Capture the cell that displays the provided text and extract its (X, Y) central coordinate. 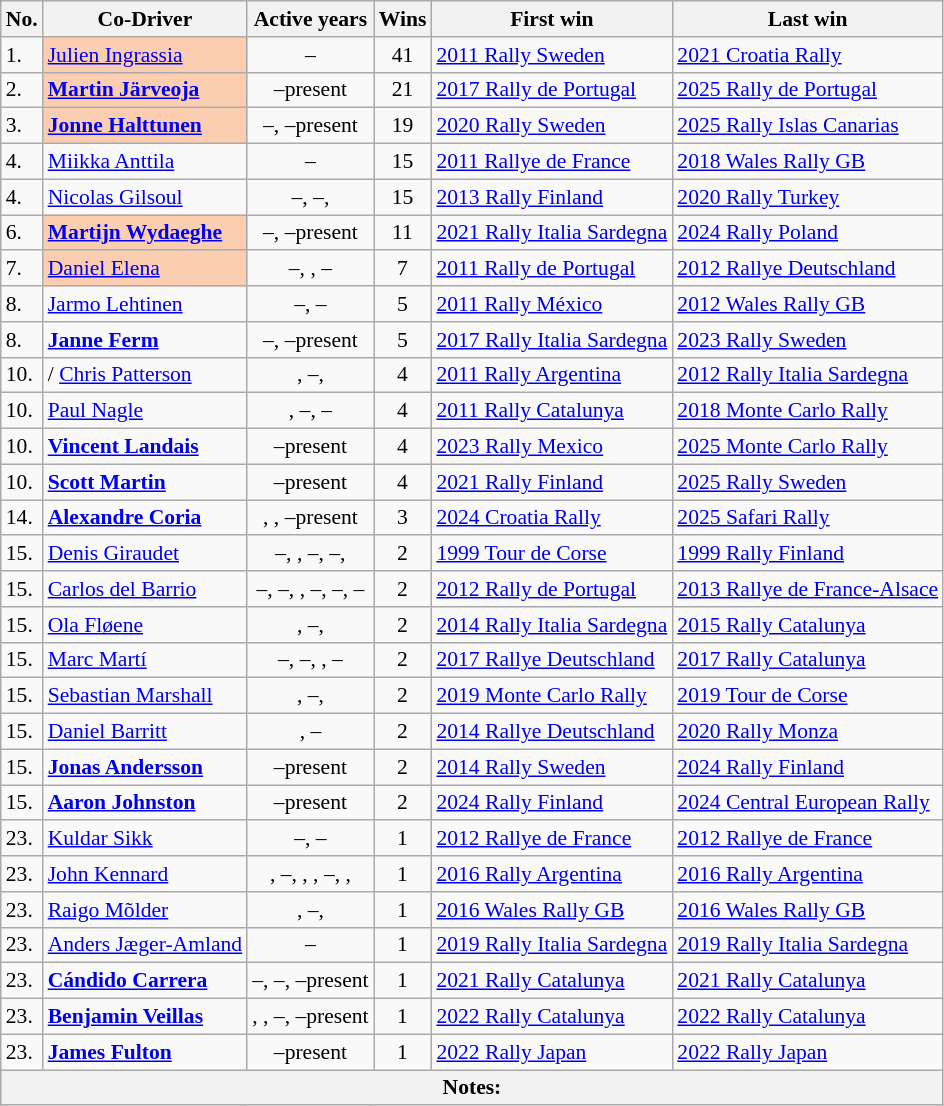
Vincent Landais (146, 447)
Carlos del Barrio (146, 589)
2011 Rally de Portugal (552, 269)
2020 Rally Sweden (552, 126)
2011 Rally Argentina (552, 375)
19 (403, 126)
2017 Rallye Deutschland (552, 660)
John Kennard (146, 874)
Paul Nagle (146, 411)
Anders Jæger-Amland (146, 945)
Active years (310, 19)
Raigo Mõlder (146, 910)
2023 Rally Mexico (552, 447)
, – (310, 732)
Daniel Barritt (146, 732)
–, –, , – (310, 660)
2018 Wales Rally GB (808, 162)
, –, , , –, , (310, 874)
3. (22, 126)
2015 Rally Catalunya (808, 625)
Marc Martí (146, 660)
Last win (808, 19)
2020 Rally Monza (808, 732)
2021 Croatia Rally (808, 55)
2024 Central European Rally (808, 803)
Benjamin Veillas (146, 1017)
2018 Monte Carlo Rally (808, 411)
2012 Rallye Deutschland (808, 269)
Kuldar Sikk (146, 839)
2014 Rallye Deutschland (552, 732)
2013 Rallye de France-Alsace (808, 589)
Alexandre Coria (146, 518)
First win (552, 19)
Jonne Halttunen (146, 126)
Co-Driver (146, 19)
–, –, –present (310, 981)
2019 Tour de Corse (808, 696)
, , –present (310, 518)
Daniel Elena (146, 269)
3 (403, 518)
2011 Rallye de France (552, 162)
–, , – (310, 269)
Julien Ingrassia (146, 55)
Aaron Johnston (146, 803)
2014 Rally Sweden (552, 767)
2017 Rally Italia Sardegna (552, 340)
2025 Monte Carlo Rally (808, 447)
–, –, (310, 197)
1999 Tour de Corse (552, 554)
2025 Rally Islas Canarias (808, 126)
Nicolas Gilsoul (146, 197)
, –, – (310, 411)
11 (403, 233)
2017 Rally de Portugal (552, 90)
2011 Rally Sweden (552, 55)
7. (22, 269)
Ola Fløene (146, 625)
2012 Rally de Portugal (552, 589)
2025 Rally Sweden (808, 482)
Wins (403, 19)
Janne Ferm (146, 340)
2012 Wales Rally GB (808, 304)
Denis Giraudet (146, 554)
2020 Rally Turkey (808, 197)
2. (22, 90)
2011 Rally México (552, 304)
41 (403, 55)
2017 Rally Catalunya (808, 660)
2011 Rally Catalunya (552, 411)
, , –, –present (310, 1017)
2025 Safari Rally (808, 518)
2023 Rally Sweden (808, 340)
2014 Rally Italia Sardegna (552, 625)
Jonas Andersson (146, 767)
21 (403, 90)
Miikka Anttila (146, 162)
2021 Rally Italia Sardegna (552, 233)
1. (22, 55)
2021 Rally Finland (552, 482)
7 (403, 269)
–, –, , –, –, – (310, 589)
Martijn Wydaeghe (146, 233)
–, , –, –, (310, 554)
Cándido Carrera (146, 981)
Sebastian Marshall (146, 696)
2013 Rally Finland (552, 197)
14. (22, 518)
2025 Rally de Portugal (808, 90)
James Fulton (146, 1052)
Jarmo Lehtinen (146, 304)
Scott Martin (146, 482)
No. (22, 19)
Martin Järveoja (146, 90)
Notes: (472, 1088)
2012 Rally Italia Sardegna (808, 375)
2019 Monte Carlo Rally (552, 696)
6. (22, 233)
2024 Croatia Rally (552, 518)
/ Chris Patterson (146, 375)
2024 Rally Poland (808, 233)
1999 Rally Finland (808, 554)
